Capture the cell that displays the provided text and extract its [X, Y] central coordinate. 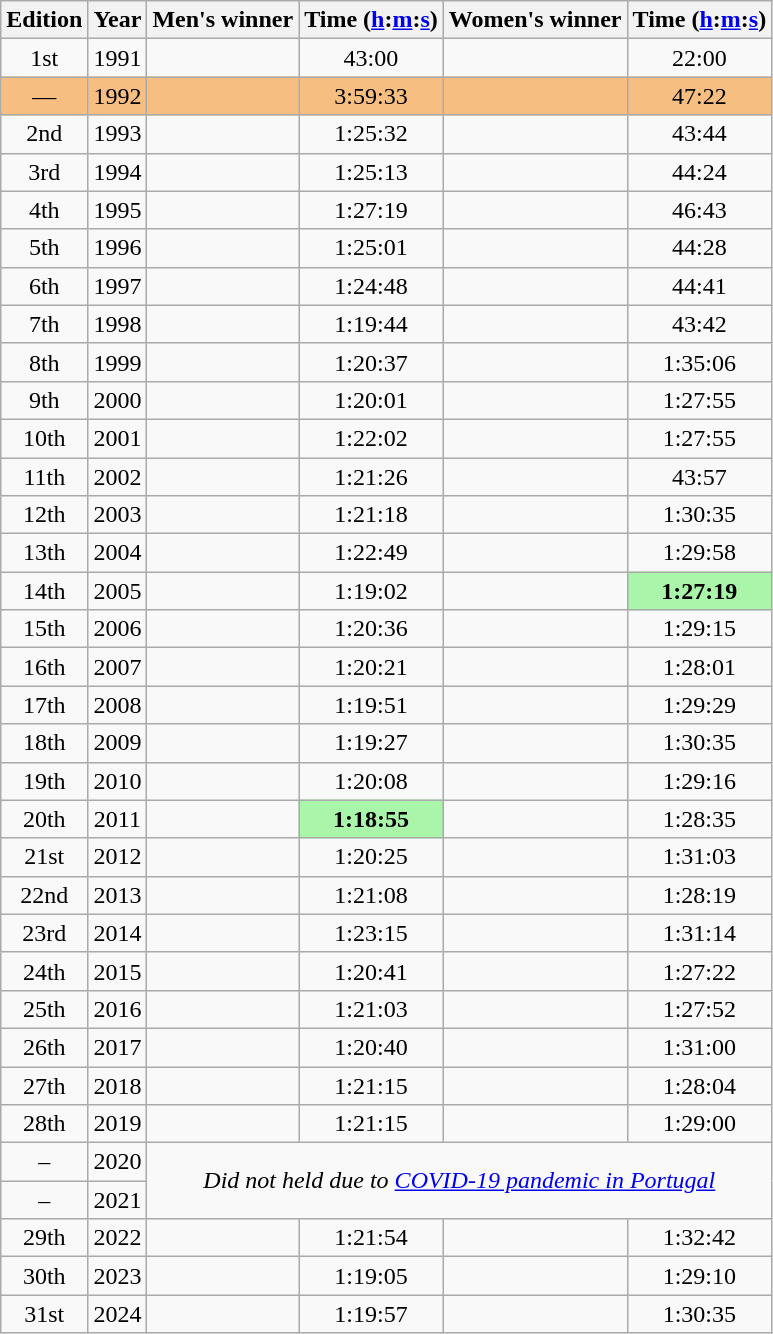
43:00 [372, 58]
1:24:48 [372, 286]
11th [44, 477]
19th [44, 781]
1:29:15 [700, 629]
1:19:27 [372, 743]
1:21:18 [372, 515]
1:25:32 [372, 134]
1999 [118, 362]
3:59:33 [372, 96]
1:20:21 [372, 667]
22:00 [700, 58]
1:23:15 [372, 933]
3rd [44, 172]
2010 [118, 781]
1:20:25 [372, 857]
2024 [118, 1314]
1992 [118, 96]
1:27:52 [700, 1009]
1995 [118, 210]
30th [44, 1276]
46:43 [700, 210]
1:21:03 [372, 1009]
2002 [118, 477]
1:31:14 [700, 933]
24th [44, 971]
1:28:19 [700, 895]
1:19:57 [372, 1314]
1:20:08 [372, 781]
2023 [118, 1276]
Did not held due to COVID-19 pandemic in Portugal [460, 1181]
17th [44, 705]
1:35:06 [700, 362]
1:29:00 [700, 1124]
1:29:58 [700, 553]
6th [44, 286]
25th [44, 1009]
18th [44, 743]
2016 [118, 1009]
44:28 [700, 248]
2018 [118, 1085]
43:44 [700, 134]
1:31:00 [700, 1047]
7th [44, 324]
1:28:35 [700, 819]
1:21:26 [372, 477]
16th [44, 667]
Edition [44, 20]
1:20:36 [372, 629]
1:21:08 [372, 895]
1:19:05 [372, 1276]
1:20:01 [372, 400]
14th [44, 591]
43:57 [700, 477]
9th [44, 400]
2021 [118, 1200]
1:22:49 [372, 553]
2022 [118, 1238]
2020 [118, 1162]
28th [44, 1124]
2013 [118, 895]
1:21:54 [372, 1238]
2006 [118, 629]
22nd [44, 895]
1st [44, 58]
1:19:51 [372, 705]
29th [44, 1238]
1:20:40 [372, 1047]
— [44, 96]
2015 [118, 971]
8th [44, 362]
1:28:01 [700, 667]
1991 [118, 58]
2008 [118, 705]
2019 [118, 1124]
2000 [118, 400]
2001 [118, 438]
26th [44, 1047]
Men's winner [223, 20]
1998 [118, 324]
1:28:04 [700, 1085]
1:18:55 [372, 819]
15th [44, 629]
2011 [118, 819]
Women's winner [535, 20]
44:24 [700, 172]
1:29:29 [700, 705]
1:20:37 [372, 362]
31st [44, 1314]
10th [44, 438]
43:42 [700, 324]
2005 [118, 591]
13th [44, 553]
27th [44, 1085]
1994 [118, 172]
5th [44, 248]
2017 [118, 1047]
1:25:13 [372, 172]
1:20:41 [372, 971]
47:22 [700, 96]
1:29:16 [700, 781]
44:41 [700, 286]
1993 [118, 134]
23rd [44, 933]
1997 [118, 286]
1:19:44 [372, 324]
2009 [118, 743]
2012 [118, 857]
2003 [118, 515]
1:31:03 [700, 857]
1:29:10 [700, 1276]
1:27:22 [700, 971]
2004 [118, 553]
20th [44, 819]
2nd [44, 134]
4th [44, 210]
1:32:42 [700, 1238]
12th [44, 515]
Year [118, 20]
1:22:02 [372, 438]
1:19:02 [372, 591]
2014 [118, 933]
2007 [118, 667]
1996 [118, 248]
21st [44, 857]
1:25:01 [372, 248]
